Determine the (X, Y) coordinate at the center of the cell enclosing the given text.  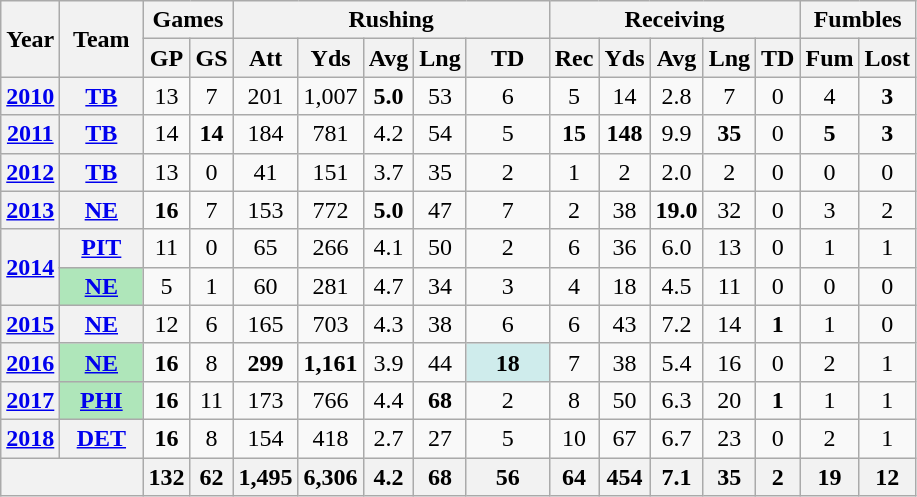
4.4 (388, 400)
Year (30, 39)
Fum (830, 58)
2018 (30, 438)
6.3 (676, 400)
6.0 (676, 248)
6.7 (676, 438)
1,007 (330, 96)
Fumbles (858, 20)
10 (574, 438)
703 (330, 324)
Rushing (391, 20)
23 (729, 438)
2014 (30, 267)
2016 (30, 362)
62 (212, 477)
281 (330, 286)
151 (330, 172)
PIT (102, 248)
Rec (574, 58)
19.0 (676, 210)
15 (574, 134)
9.9 (676, 134)
41 (266, 172)
148 (624, 134)
418 (330, 438)
173 (266, 400)
3.9 (388, 362)
64 (574, 477)
2.0 (676, 172)
60 (266, 286)
781 (330, 134)
32 (729, 210)
Games (188, 20)
53 (440, 96)
44 (440, 362)
2011 (30, 134)
132 (166, 477)
19 (830, 477)
772 (330, 210)
2015 (30, 324)
454 (624, 477)
GS (212, 58)
56 (508, 477)
DET (102, 438)
2.8 (676, 96)
4.5 (676, 286)
43 (624, 324)
6,306 (330, 477)
36 (624, 248)
Att (266, 58)
7.2 (676, 324)
7.1 (676, 477)
766 (330, 400)
4.1 (388, 248)
Team (102, 39)
Receiving (674, 20)
54 (440, 134)
153 (266, 210)
34 (440, 286)
1,161 (330, 362)
2.7 (388, 438)
3.7 (388, 172)
201 (266, 96)
266 (330, 248)
299 (266, 362)
184 (266, 134)
154 (266, 438)
2012 (30, 172)
4.7 (388, 286)
2010 (30, 96)
Lost (887, 58)
67 (624, 438)
165 (266, 324)
4.3 (388, 324)
2013 (30, 210)
1,495 (266, 477)
47 (440, 210)
27 (440, 438)
20 (729, 400)
2017 (30, 400)
5.4 (676, 362)
GP (166, 58)
PHI (102, 400)
65 (266, 248)
